Detect which cell encompasses the target text, then output its (x, y) center coordinate. 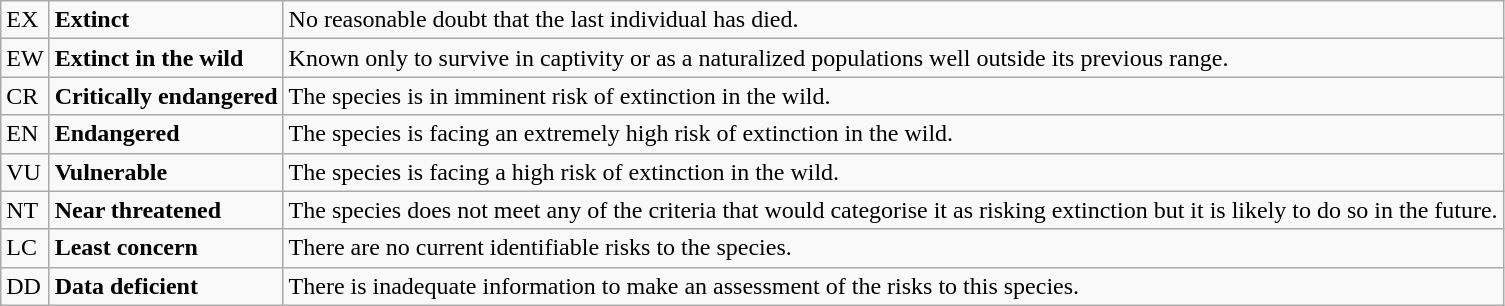
DD (25, 286)
Vulnerable (166, 172)
Known only to survive in captivity or as a naturalized populations well outside its previous range. (893, 58)
EN (25, 134)
NT (25, 210)
VU (25, 172)
CR (25, 96)
The species is in imminent risk of extinction in the wild. (893, 96)
Critically endangered (166, 96)
Near threatened (166, 210)
No reasonable doubt that the last individual has died. (893, 20)
Extinct (166, 20)
Least concern (166, 248)
Endangered (166, 134)
EX (25, 20)
The species is facing a high risk of extinction in the wild. (893, 172)
LC (25, 248)
Data deficient (166, 286)
The species is facing an extremely high risk of extinction in the wild. (893, 134)
There are no current identifiable risks to the species. (893, 248)
Extinct in the wild (166, 58)
There is inadequate information to make an assessment of the risks to this species. (893, 286)
EW (25, 58)
The species does not meet any of the criteria that would categorise it as risking extinction but it is likely to do so in the future. (893, 210)
